Scan for the cell matching the given text and deliver its (X, Y) coordinate at center. 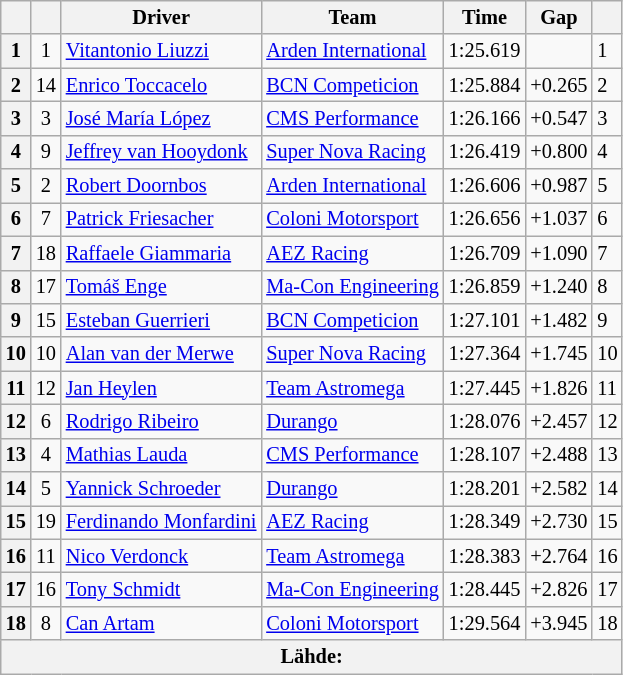
1:26.709 (485, 253)
1:26.656 (485, 219)
Jeffrey van Hooydonk (162, 152)
1:27.364 (485, 354)
Time (485, 17)
José María López (162, 118)
Rodrigo Ribeiro (162, 421)
Gap (558, 17)
+0.265 (558, 85)
Esteban Guerrieri (162, 320)
Vitantonio Liuzzi (162, 51)
1:28.201 (485, 489)
1:27.445 (485, 388)
19 (46, 522)
1:27.101 (485, 320)
1:26.419 (485, 152)
Tomáš Enge (162, 287)
+0.987 (558, 186)
1:25.884 (485, 85)
+1.240 (558, 287)
+2.457 (558, 421)
Team (352, 17)
+2.582 (558, 489)
Alan van der Merwe (162, 354)
Robert Doornbos (162, 186)
1:26.859 (485, 287)
1:25.619 (485, 51)
Patrick Friesacher (162, 219)
1:26.166 (485, 118)
1:28.383 (485, 556)
Yannick Schroeder (162, 489)
+1.037 (558, 219)
Mathias Lauda (162, 455)
Ferdinando Monfardini (162, 522)
Jan Heylen (162, 388)
+1.482 (558, 320)
+1.090 (558, 253)
Can Artam (162, 623)
1:28.076 (485, 421)
1:28.445 (485, 589)
+2.488 (558, 455)
+1.826 (558, 388)
Lähde: (312, 657)
1:28.349 (485, 522)
Raffaele Giammaria (162, 253)
+0.547 (558, 118)
Driver (162, 17)
+2.826 (558, 589)
+2.730 (558, 522)
1:29.564 (485, 623)
1:28.107 (485, 455)
Tony Schmidt (162, 589)
+1.745 (558, 354)
Nico Verdonck (162, 556)
+0.800 (558, 152)
1:26.606 (485, 186)
Enrico Toccacelo (162, 85)
+2.764 (558, 556)
+3.945 (558, 623)
